Locate the cell with the specified text and output its [X, Y] center coordinate. 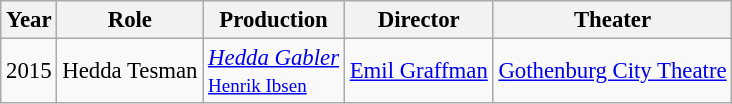
Theater [612, 20]
Emil Graffman [418, 72]
Hedda Tesman [130, 72]
Director [418, 20]
Role [130, 20]
Hedda Gabler Henrik Ibsen [274, 72]
Production [274, 20]
Gothenburg City Theatre [612, 72]
Year [29, 20]
2015 [29, 72]
